Extract the [x, y] coordinate from the center of the cell holding the provided text.  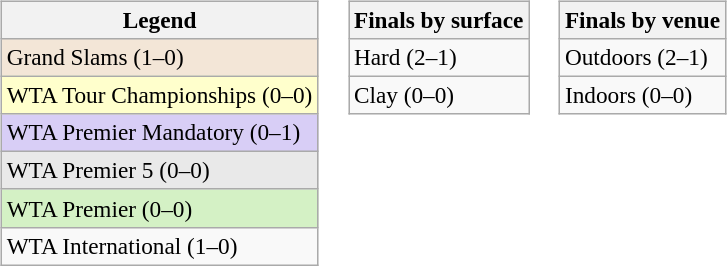
Outdoors (2–1) [642, 57]
Grand Slams (1–0) [160, 57]
WTA Premier 5 (0–0) [160, 171]
Hard (2–1) [439, 57]
Clay (0–0) [439, 95]
WTA International (1–0) [160, 246]
Legend [160, 20]
Finals by surface [439, 20]
WTA Premier Mandatory (0–1) [160, 133]
Indoors (0–0) [642, 95]
Finals by venue [642, 20]
WTA Premier (0–0) [160, 208]
WTA Tour Championships (0–0) [160, 95]
